Provide the (X, Y) coordinate of the cell's center where the given text is located.  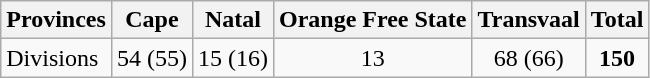
Cape (152, 20)
54 (55) (152, 58)
Transvaal (528, 20)
Orange Free State (372, 20)
13 (372, 58)
150 (617, 58)
Provinces (56, 20)
68 (66) (528, 58)
Divisions (56, 58)
Total (617, 20)
Natal (232, 20)
15 (16) (232, 58)
